Detect which cell encompasses the target text, then output its (X, Y) center coordinate. 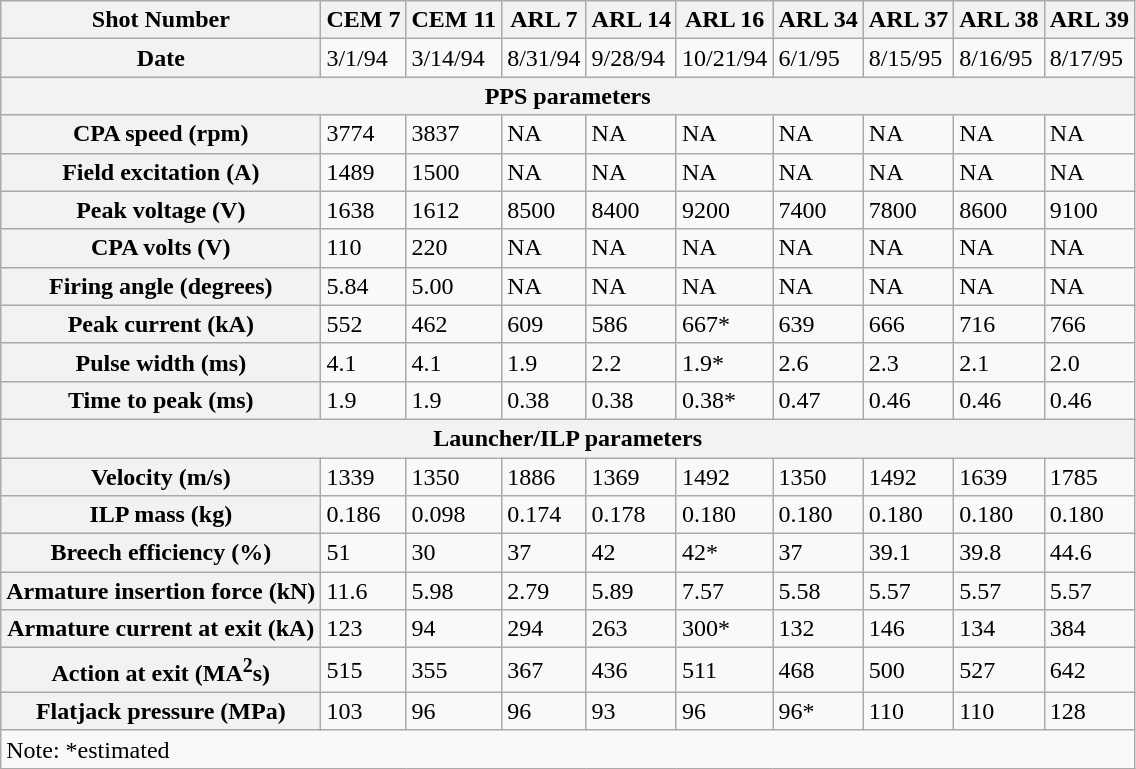
CEM 11 (454, 20)
96* (818, 711)
2.2 (631, 362)
609 (544, 324)
Flatjack pressure (MPa) (161, 711)
527 (999, 670)
8/16/95 (999, 58)
2.0 (1089, 362)
3/14/94 (454, 58)
716 (999, 324)
1369 (631, 477)
ARL 16 (724, 20)
Time to peak (ms) (161, 400)
367 (544, 670)
0.47 (818, 400)
2.79 (544, 591)
2.6 (818, 362)
436 (631, 670)
5.00 (454, 286)
1339 (364, 477)
355 (454, 670)
ARL 7 (544, 20)
134 (999, 629)
CPA speed (rpm) (161, 134)
1500 (454, 172)
11.6 (364, 591)
5.84 (364, 286)
0.098 (454, 515)
42 (631, 553)
94 (454, 629)
ILP mass (kg) (161, 515)
7.57 (724, 591)
586 (631, 324)
9200 (724, 210)
0.38* (724, 400)
Date (161, 58)
CPA volts (V) (161, 248)
30 (454, 553)
462 (454, 324)
1612 (454, 210)
93 (631, 711)
10/21/94 (724, 58)
667* (724, 324)
6/1/95 (818, 58)
500 (908, 670)
294 (544, 629)
ARL 14 (631, 20)
Note: *estimated (568, 749)
8400 (631, 210)
766 (1089, 324)
Velocity (m/s) (161, 477)
9/28/94 (631, 58)
5.58 (818, 591)
Action at exit (MA2s) (161, 670)
8600 (999, 210)
Field excitation (A) (161, 172)
8/31/94 (544, 58)
1785 (1089, 477)
51 (364, 553)
468 (818, 670)
0.178 (631, 515)
3/1/94 (364, 58)
2.1 (999, 362)
ARL 34 (818, 20)
384 (1089, 629)
ARL 38 (999, 20)
642 (1089, 670)
3837 (454, 134)
128 (1089, 711)
1.9* (724, 362)
44.6 (1089, 553)
9100 (1089, 210)
146 (908, 629)
Peak current (kA) (161, 324)
2.3 (908, 362)
666 (908, 324)
8/17/95 (1089, 58)
1638 (364, 210)
Peak voltage (V) (161, 210)
Launcher/ILP parameters (568, 438)
Shot Number (161, 20)
Armature current at exit (kA) (161, 629)
220 (454, 248)
511 (724, 670)
263 (631, 629)
ARL 39 (1089, 20)
ARL 37 (908, 20)
123 (364, 629)
103 (364, 711)
Firing angle (degrees) (161, 286)
CEM 7 (364, 20)
1886 (544, 477)
0.174 (544, 515)
7400 (818, 210)
42* (724, 553)
515 (364, 670)
Pulse width (ms) (161, 362)
Armature insertion force (kN) (161, 591)
132 (818, 629)
3774 (364, 134)
8500 (544, 210)
0.186 (364, 515)
7800 (908, 210)
8/15/95 (908, 58)
1639 (999, 477)
639 (818, 324)
39.1 (908, 553)
1489 (364, 172)
300* (724, 629)
5.98 (454, 591)
552 (364, 324)
39.8 (999, 553)
Breech efficiency (%) (161, 553)
PPS parameters (568, 96)
5.89 (631, 591)
